Locate the cell with the specified text and output its [X, Y] center coordinate. 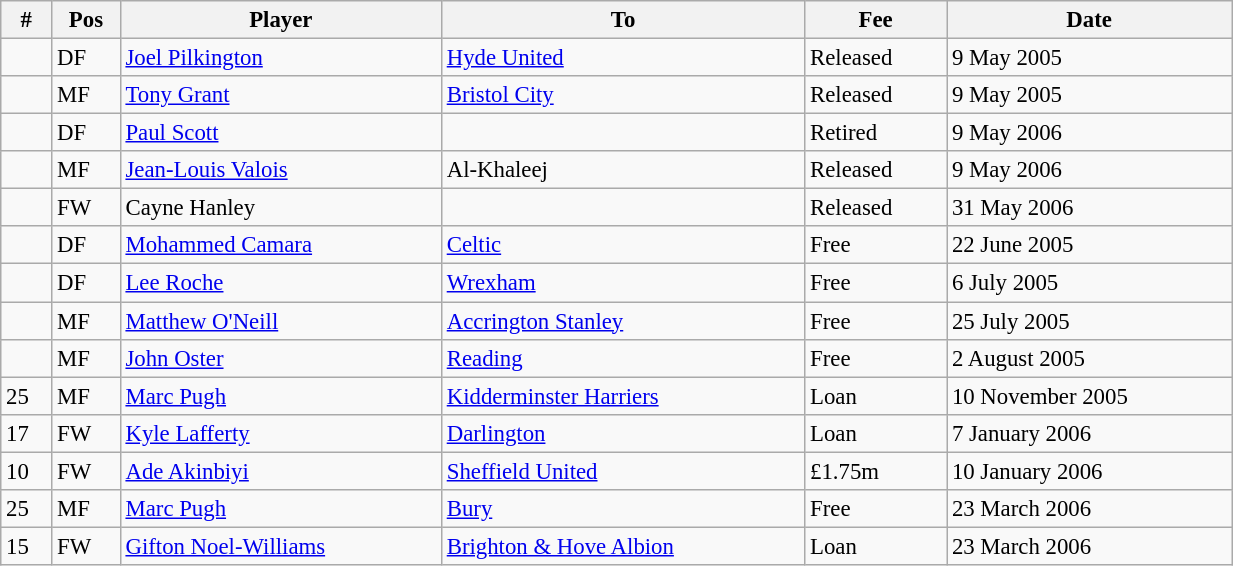
Bury [622, 509]
John Oster [280, 358]
22 June 2005 [1090, 245]
7 January 2006 [1090, 433]
Pos [86, 20]
Date [1090, 20]
Hyde United [622, 58]
Darlington [622, 433]
10 November 2005 [1090, 396]
Celtic [622, 245]
10 January 2006 [1090, 471]
Paul Scott [280, 133]
Kyle Lafferty [280, 433]
Accrington Stanley [622, 321]
31 May 2006 [1090, 208]
Bristol City [622, 95]
25 July 2005 [1090, 321]
Jean-Louis Valois [280, 170]
Cayne Hanley [280, 208]
To [622, 20]
10 [26, 471]
2 August 2005 [1090, 358]
Retired [876, 133]
Ade Akinbiyi [280, 471]
Reading [622, 358]
Lee Roche [280, 283]
6 July 2005 [1090, 283]
15 [26, 546]
Kidderminster Harriers [622, 396]
Player [280, 20]
# [26, 20]
Mohammed Camara [280, 245]
£1.75m [876, 471]
17 [26, 433]
Sheffield United [622, 471]
Gifton Noel-Williams [280, 546]
Wrexham [622, 283]
Brighton & Hove Albion [622, 546]
Matthew O'Neill [280, 321]
Fee [876, 20]
Joel Pilkington [280, 58]
Tony Grant [280, 95]
Al-Khaleej [622, 170]
